Provide the [x, y] coordinate of the cell's center where the given text is located.  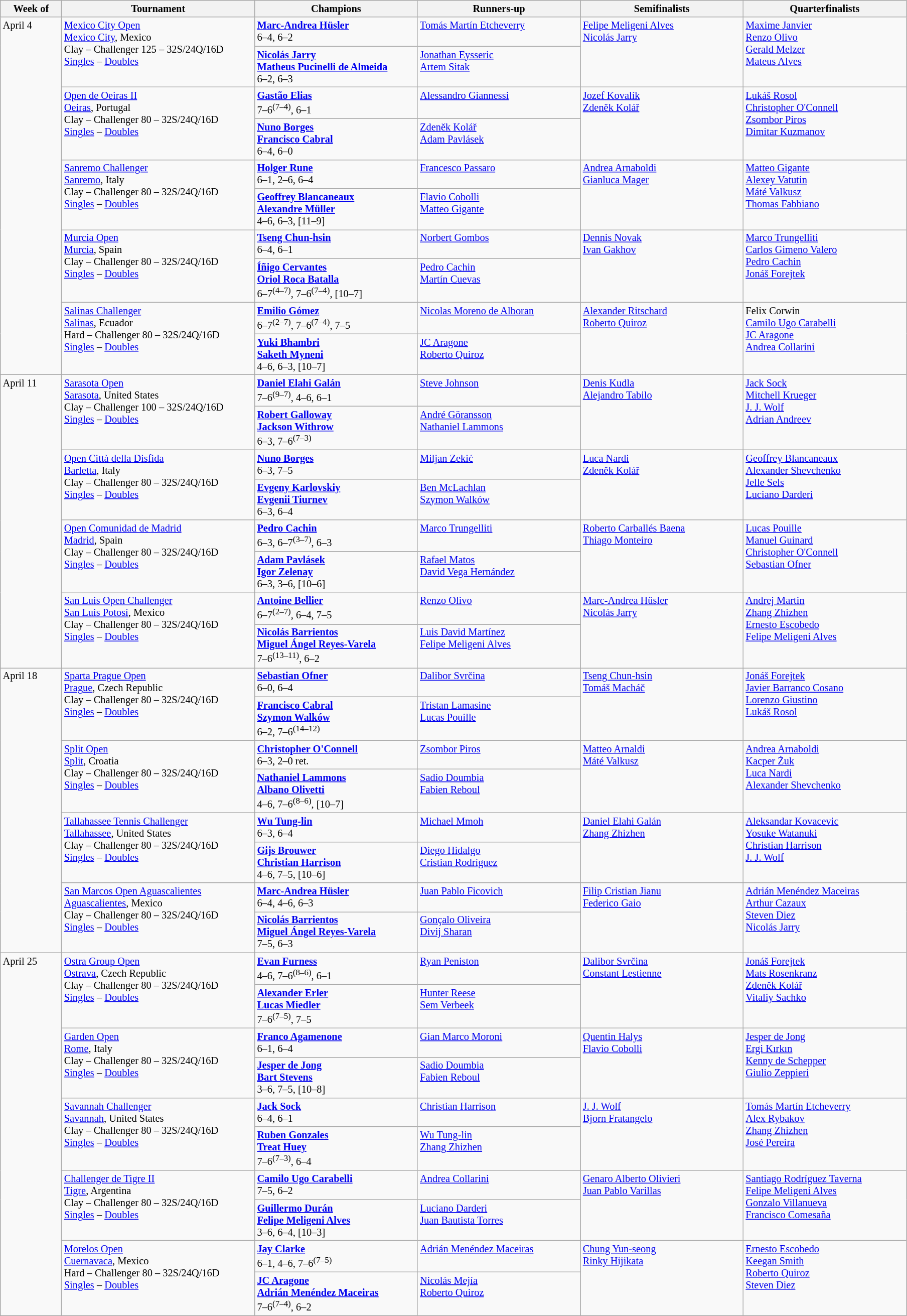
Tristan Lamasine Lucas Pouille [499, 719]
Jozef Kovalík Zdeněk Kolář [662, 123]
Marco Trungelliti Carlos Gimeno Valero Pedro Cachin Jonáš Forejtek [825, 266]
Champions [336, 9]
Camilo Ugo Carabelli7–5, 6–2 [336, 1185]
Roberto Carballés Baena Thiago Monteiro [662, 556]
San Luis Open ChallengerSan Luis Potosí, Mexico Clay – Challenger 80 – 32S/24Q/16DSingles – Doubles [159, 630]
Francisco Cabral Szymon Walków6–2, 7–6(14–12) [336, 719]
Antoine Bellier6–7(2–7), 6–4, 7–5 [336, 608]
April 11 [31, 521]
Semifinalists [662, 9]
Sanremo ChallengerSanremo, Italy Clay – Challenger 80 – 32S/24Q/16DSingles – Doubles [159, 195]
Jesper de Jong Bart Stevens3–6, 7–5, [10–8] [336, 1078]
André Göransson Nathaniel Lammons [499, 428]
Dalibor Svrčina [499, 682]
JC Aragone Adrián Menéndez Maceiras7–6(7–4), 6–2 [336, 1294]
Yuki Bhambri Saketh Myneni4–6, 6–3, [10–7] [336, 354]
Maxime Janvier Renzo Olivo Gerald Melzer Mateus Alves [825, 52]
Evan Furness4–6, 7–6(8–6), 6–1 [336, 969]
Week of [31, 9]
Jack Sock6–4, 6–1 [336, 1112]
Quarterfinalists [825, 9]
Alessandro Giannessi [499, 102]
Aleksandar Kovacevic Yosuke Watanuki Christian Harrison J. J. Wolf [825, 847]
Chung Yun-seong Rinky Hijikata [662, 1278]
April 25 [31, 1134]
Filip Cristian Jianu Federico Gaio [662, 917]
Lucas Pouille Manuel Guinard Christopher O'Connell Sebastian Ofner [825, 556]
Alexander Erler Lucas Miedler7–6(7–5), 7–5 [336, 1006]
Felix Corwin Camilo Ugo Carabelli JC Aragone Andrea Collarini [825, 338]
Dalibor Svrčina Constant Lestienne [662, 990]
Open Comunidad de MadridMadrid, Spain Clay – Challenger 80 – 32S/24Q/16DSingles – Doubles [159, 556]
Flavio Cobolli Matteo Gigante [499, 209]
Gastão Elias7–6(7–4), 6–1 [336, 102]
Geoffrey Blancaneaux Alexandre Müller4–6, 6–3, [11–9] [336, 209]
Geoffrey Blancaneaux Alexander Shevchenko Jelle Sels Luciano Darderi [825, 485]
Francesco Passaro [499, 174]
Evgeny Karlovskiy Evgenii Tiurnev6–3, 6–4 [336, 499]
Íñigo Cervantes Oriol Roca Batalla6–7(4–7), 7–6(7–4), [10–7] [336, 280]
Jesper de Jong Ergi Kırkın Kenny de Schepper Giulio Zeppieri [825, 1063]
JC Aragone Roberto Quiroz [499, 354]
Nicolás Barrientos Miguel Ángel Reyes-Varela7–6(13–11), 6–2 [336, 645]
Garden OpenRome, Italy Clay – Challenger 80 – 32S/24Q/16DSingles – Doubles [159, 1063]
Jonáš Forejtek Mats Rosenkranz Zdeněk Kolář Vitaliy Sachko [825, 990]
Pedro Cachin6–3, 6–7(3–7), 6–3 [336, 536]
Ernesto Escobedo Keegan Smith Roberto Quiroz Steven Diez [825, 1278]
Andrea Arnaboldi Gianluca Mager [662, 195]
Matteo Arnaldi Máté Valkusz [662, 777]
Norbert Gombos [499, 244]
Matteo Gigante Alexey Vatutin Máté Valkusz Thomas Fabbiano [825, 195]
Alexander Ritschard Roberto Quiroz [662, 338]
Tseng Chun-hsin6–4, 6–1 [336, 244]
Denis Kudla Alejandro Tabilo [662, 412]
Adrián Menéndez Maceiras Arthur Cazaux Steven Diez Nicolás Jarry [825, 917]
Santiago Rodríguez Taverna Felipe Meligeni Alves Gonzalo Villanueva Francisco Comesaña [825, 1206]
Challenger de Tigre IITigre, Argentina Clay – Challenger 80 – 32S/24Q/16DSingles – Doubles [159, 1206]
Ryan Peniston [499, 969]
Renzo Olivo [499, 608]
Jay Clarke6–1, 4–6, 7–6(7–5) [336, 1256]
Marc-Andrea Hüsler6–4, 4–6, 6–3 [336, 897]
Nuno Borges6–3, 7–5 [336, 464]
Ben McLachlan Szymon Walków [499, 499]
Daniel Elahi Galán Zhang Zhizhen [662, 847]
Nathaniel Lammons Albano Olivetti4–6, 7–6(8–6), [10–7] [336, 791]
Nicolás Mejía Roberto Quiroz [499, 1294]
Luciano Darderi Juan Bautista Torres [499, 1220]
Michael Mmoh [499, 827]
Pedro Cachin Martín Cuevas [499, 280]
Luca Nardi Zdeněk Kolář [662, 485]
Rafael Matos David Vega Hernández [499, 572]
Andrea Collarini [499, 1185]
Robert Galloway Jackson Withrow6–3, 7–6(7–3) [336, 428]
Jack Sock Mitchell Krueger J. J. Wolf Adrian Andreev [825, 412]
Quentin Halys Flavio Cobolli [662, 1063]
Christian Harrison [499, 1112]
Salinas ChallengerSalinas, Ecuador Hard – Challenger 80 – 32S/24Q/16DSingles – Doubles [159, 338]
Diego Hidalgo Cristian Rodríguez [499, 862]
Jonathan Eysseric Artem Sitak [499, 67]
Open de Oeiras IIOeiras, Portugal Clay – Challenger 80 – 32S/24Q/16DSingles – Doubles [159, 123]
Tseng Chun-hsin Tomáš Macháč [662, 704]
Zsombor Piros [499, 755]
April 18 [31, 810]
San Marcos Open AguascalientesAguascalientes, Mexico Clay – Challenger 80 – 32S/24Q/16DSingles – Doubles [159, 917]
Juan Pablo Ficovich [499, 897]
Emilio Gómez6–7(2–7), 7–6(7–4), 7–5 [336, 318]
Sparta Prague OpenPrague, Czech Republic Clay – Challenger 80 – 32S/24Q/16DSingles – Doubles [159, 704]
Marc-Andrea Hüsler6–4, 6–2 [336, 32]
Hunter Reese Sem Verbeek [499, 1006]
Wu Tung-lin6–3, 6–4 [336, 827]
Gonçalo Oliveira Divij Sharan [499, 932]
Christopher O'Connell6–3, 2–0 ret. [336, 755]
Nicolás Barrientos Miguel Ángel Reyes-Varela7–5, 6–3 [336, 932]
Tomás Martín Etcheverry Alex Rybakov Zhang Zhizhen José Pereira [825, 1134]
Mexico City OpenMexico City, Mexico Clay – Challenger 125 – 32S/24Q/16DSingles – Doubles [159, 52]
Ruben Gonzales Treat Huey7–6(7–3), 6–4 [336, 1148]
Gian Marco Moroni [499, 1042]
Ostra Group OpenOstrava, Czech Republic Clay – Challenger 80 – 32S/24Q/16DSingles – Doubles [159, 990]
Split OpenSplit, Croatia Clay – Challenger 80 – 32S/24Q/16DSingles – Doubles [159, 777]
Nicolas Moreno de Alboran [499, 318]
Lukáš Rosol Christopher O'Connell Zsombor Piros Dimitar Kuzmanov [825, 123]
Franco Agamenone6–1, 6–4 [336, 1042]
J. J. Wolf Bjorn Fratangelo [662, 1134]
Genaro Alberto Olivieri Juan Pablo Varillas [662, 1206]
Miljan Zekić [499, 464]
Open Città della DisfidaBarletta, Italy Clay – Challenger 80 – 32S/24Q/16DSingles – Doubles [159, 485]
Felipe Meligeni Alves Nicolás Jarry [662, 52]
Marco Trungelliti [499, 536]
Guillermo Durán Felipe Meligeni Alves3–6, 6–4, [10–3] [336, 1220]
Tallahassee Tennis ChallengerTallahassee, United States Clay – Challenger 80 – 32S/24Q/16DSingles – Doubles [159, 847]
Sarasota OpenSarasota, United States Clay – Challenger 100 – 32S/24Q/16DSingles – Doubles [159, 412]
Andrej Martin Zhang Zhizhen Ernesto Escobedo Felipe Meligeni Alves [825, 630]
Andrea Arnaboldi Kacper Żuk Luca Nardi Alexander Shevchenko [825, 777]
Adrián Menéndez Maceiras [499, 1256]
Nicolás Jarry Matheus Pucinelli de Almeida6–2, 6–3 [336, 67]
Runners-up [499, 9]
Marc-Andrea Hüsler Nicolás Jarry [662, 630]
Morelos OpenCuernavaca, Mexico Hard – Challenger 80 – 32S/24Q/16DSingles – Doubles [159, 1278]
Tournament [159, 9]
Sebastian Ofner6–0, 6–4 [336, 682]
Tomás Martín Etcheverry [499, 32]
Dennis Novak Ivan Gakhov [662, 266]
Gijs Brouwer Christian Harrison4–6, 7–5, [10–6] [336, 862]
April 4 [31, 196]
Luis David Martínez Felipe Meligeni Alves [499, 645]
Adam Pavlásek Igor Zelenay6–3, 3–6, [10–6] [336, 572]
Daniel Elahi Galán7–6(9–7), 4–6, 6–1 [336, 390]
Jonáš Forejtek Javier Barranco Cosano Lorenzo Giustino Lukáš Rosol [825, 704]
Steve Johnson [499, 390]
Nuno Borges Francisco Cabral6–4, 6–0 [336, 139]
Wu Tung-lin Zhang Zhizhen [499, 1148]
Savannah ChallengerSavannah, United States Clay – Challenger 80 – 32S/24Q/16DSingles – Doubles [159, 1134]
Murcia OpenMurcia, Spain Clay – Challenger 80 – 32S/24Q/16DSingles – Doubles [159, 266]
Zdeněk Kolář Adam Pavlásek [499, 139]
Holger Rune6–1, 2–6, 6–4 [336, 174]
